Capture the cell that displays the provided text and extract its (x, y) central coordinate. 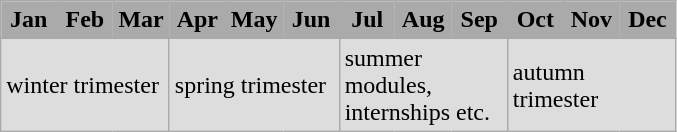
Oct (535, 20)
Jan (29, 20)
Dec (647, 20)
summer modules, internships etc. (423, 85)
Jul (367, 20)
Nov (591, 20)
Feb (85, 20)
Apr (197, 20)
May (254, 20)
winter trimester (86, 85)
Jun (311, 20)
autumn trimester (591, 85)
Mar (141, 20)
Aug (423, 20)
spring trimester (254, 85)
Sep (479, 20)
